Scan for the cell matching the given text and deliver its (x, y) coordinate at center. 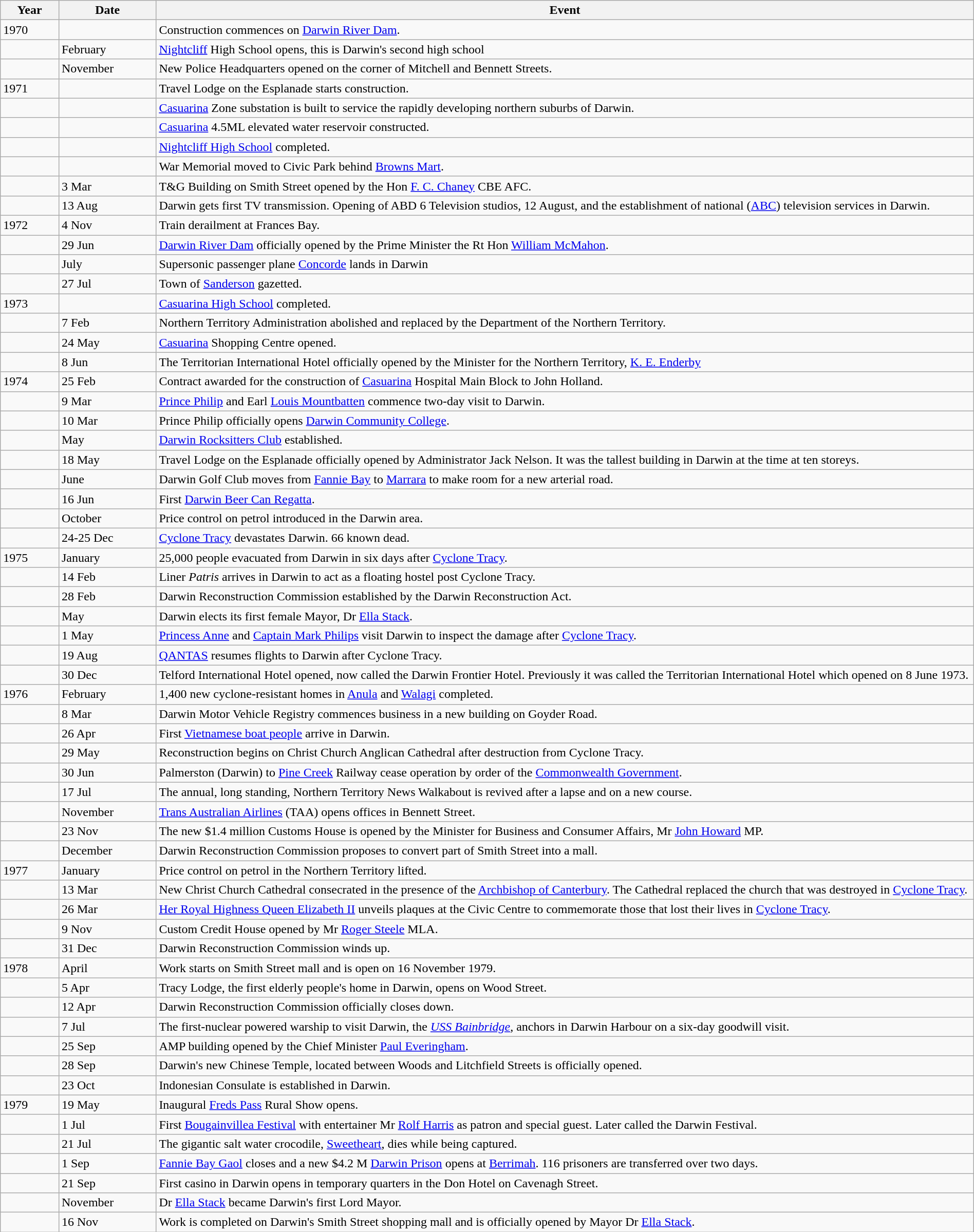
1 May (107, 636)
Supersonic passenger plane Concorde lands in Darwin (565, 264)
1971 (30, 88)
First casino in Darwin opens in temporary quarters in the Don Hotel on Cavenagh Street. (565, 1183)
1977 (30, 870)
21 Jul (107, 1144)
July (107, 264)
Liner Patris arrives in Darwin to act as a floating hostel post Cyclone Tracy. (565, 577)
October (107, 518)
4 Nov (107, 225)
Nightcliff High School opens, this is Darwin's second high school (565, 49)
Trans Australian Airlines (TAA) opens offices in Bennett Street. (565, 811)
The annual, long standing, Northern Territory News Walkabout is revived after a lapse and on a new course. (565, 792)
1976 (30, 694)
New Police Headquarters opened on the corner of Mitchell and Bennett Streets. (565, 69)
24 May (107, 343)
25 Sep (107, 1046)
25 Feb (107, 382)
1970 (30, 30)
23 Oct (107, 1085)
First Vietnamese boat people arrive in Darwin. (565, 733)
AMP building opened by the Chief Minister Paul Everingham. (565, 1046)
Inaugural Freds Pass Rural Show opens. (565, 1105)
26 Apr (107, 733)
Darwin River Dam officially opened by the Prime Minister the Rt Hon William McMahon. (565, 245)
29 Jun (107, 245)
Price control on petrol introduced in the Darwin area. (565, 518)
Darwin Motor Vehicle Registry commences business in a new building on Goyder Road. (565, 714)
1973 (30, 304)
19 Aug (107, 655)
The first-nuclear powered warship to visit Darwin, the USS Bainbridge, anchors in Darwin Harbour on a six-day goodwill visit. (565, 1027)
Travel Lodge on the Esplanade officially opened by Administrator Jack Nelson. It was the tallest building in Darwin at the time at ten storeys. (565, 460)
Her Royal Highness Queen Elizabeth II unveils plaques at the Civic Centre to commemorate those that lost their lives in Cyclone Tracy. (565, 909)
Darwin Reconstruction Commission winds up. (565, 949)
Fannie Bay Gaol closes and a new $4.2 M Darwin Prison opens at Berrimah. 116 prisoners are transferred over two days. (565, 1163)
Cyclone Tracy devastates Darwin. 66 known dead. (565, 538)
30 Dec (107, 675)
3 Mar (107, 186)
Casuarina High School completed. (565, 304)
1978 (30, 968)
Casuarina Zone substation is built to service the rapidly developing northern suburbs of Darwin. (565, 108)
Price control on petrol in the Northern Territory lifted. (565, 870)
T&G Building on Smith Street opened by the Hon F. C. Chaney CBE AFC. (565, 186)
10 Mar (107, 421)
28 Feb (107, 597)
Princess Anne and Captain Mark Philips visit Darwin to inspect the damage after Cyclone Tracy. (565, 636)
28 Sep (107, 1066)
Dr Ella Stack became Darwin's first Lord Mayor. (565, 1203)
17 Jul (107, 792)
9 Mar (107, 401)
Event (565, 10)
The Territorian International Hotel officially opened by the Minister for the Northern Territory, K. E. Enderby (565, 362)
25,000 people evacuated from Darwin in six days after Cyclone Tracy. (565, 557)
Darwin Reconstruction Commission proposes to convert part of Smith Street into a mall. (565, 850)
Prince Philip officially opens Darwin Community College. (565, 421)
29 May (107, 753)
Year (30, 10)
Darwin elects its first female Mayor, Dr Ella Stack. (565, 616)
June (107, 479)
Date (107, 10)
1974 (30, 382)
Contract awarded for the construction of Casuarina Hospital Main Block to John Holland. (565, 382)
26 Mar (107, 909)
13 Aug (107, 205)
First Bougainvillea Festival with entertainer Mr Rolf Harris as patron and special guest. Later called the Darwin Festival. (565, 1124)
War Memorial moved to Civic Park behind Browns Mart. (565, 166)
5 Apr (107, 988)
16 Jun (107, 499)
23 Nov (107, 831)
December (107, 850)
April (107, 968)
Darwin Rocksitters Club established. (565, 440)
Train derailment at Frances Bay. (565, 225)
Darwin Reconstruction Commission officially closes down. (565, 1007)
Nightcliff High School completed. (565, 147)
31 Dec (107, 949)
8 Jun (107, 362)
21 Sep (107, 1183)
Reconstruction begins on Christ Church Anglican Cathedral after destruction from Cyclone Tracy. (565, 753)
Darwin Golf Club moves from Fannie Bay to Marrara to make room for a new arterial road. (565, 479)
Town of Sanderson gazetted. (565, 284)
1972 (30, 225)
1975 (30, 557)
7 Jul (107, 1027)
16 Nov (107, 1222)
Indonesian Consulate is established in Darwin. (565, 1085)
Tracy Lodge, the first elderly people's home in Darwin, opens on Wood Street. (565, 988)
Casuarina Shopping Centre opened. (565, 343)
The gigantic salt water crocodile, Sweetheart, dies while being captured. (565, 1144)
Prince Philip and Earl Louis Mountbatten commence two-day visit to Darwin. (565, 401)
27 Jul (107, 284)
13 Mar (107, 890)
Construction commences on Darwin River Dam. (565, 30)
30 Jun (107, 772)
The new $1.4 million Customs House is opened by the Minister for Business and Consumer Affairs, Mr John Howard MP. (565, 831)
7 Feb (107, 323)
1 Sep (107, 1163)
Travel Lodge on the Esplanade starts construction. (565, 88)
Northern Territory Administration abolished and replaced by the Department of the Northern Territory. (565, 323)
Custom Credit House opened by Mr Roger Steele MLA. (565, 929)
Work is completed on Darwin's Smith Street shopping mall and is officially opened by Mayor Dr Ella Stack. (565, 1222)
19 May (107, 1105)
18 May (107, 460)
Work starts on Smith Street mall and is open on 16 November 1979. (565, 968)
Darwin's new Chinese Temple, located between Woods and Litchfield Streets is officially opened. (565, 1066)
Palmerston (Darwin) to Pine Creek Railway cease operation by order of the Commonwealth Government. (565, 772)
12 Apr (107, 1007)
24-25 Dec (107, 538)
First Darwin Beer Can Regatta. (565, 499)
14 Feb (107, 577)
8 Mar (107, 714)
1979 (30, 1105)
QANTAS resumes flights to Darwin after Cyclone Tracy. (565, 655)
Darwin Reconstruction Commission established by the Darwin Reconstruction Act. (565, 597)
Casuarina 4.5ML elevated water reservoir constructed. (565, 127)
1 Jul (107, 1124)
9 Nov (107, 929)
1,400 new cyclone-resistant homes in Anula and Walagi completed. (565, 694)
